Return (X, Y) of the center of cell containing provided text 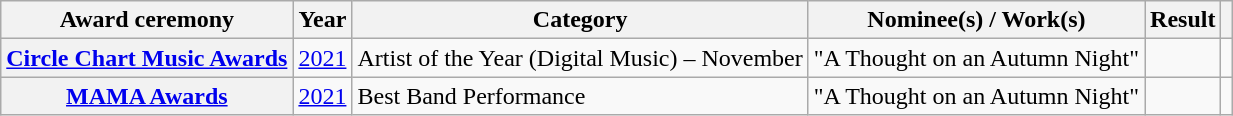
Result (1183, 20)
Year (322, 20)
Best Band Performance (580, 96)
Circle Chart Music Awards (147, 58)
MAMA Awards (147, 96)
Category (580, 20)
Nominee(s) / Work(s) (976, 20)
Award ceremony (147, 20)
Artist of the Year (Digital Music) – November (580, 58)
